For the text-containing cell, return its midpoint in [x, y] coordinate format. 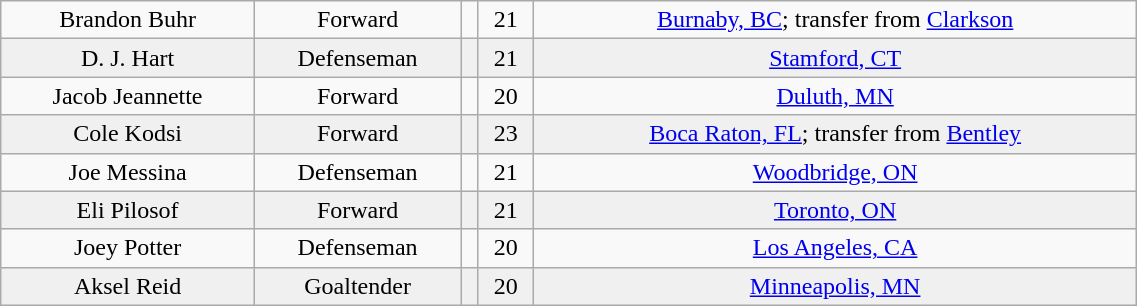
23 [506, 134]
Duluth, MN [834, 96]
Joey Potter [128, 248]
Boca Raton, FL; transfer from Bentley [834, 134]
Minneapolis, MN [834, 286]
Stamford, CT [834, 58]
Woodbridge, ON [834, 172]
Los Angeles, CA [834, 248]
Eli Pilosof [128, 210]
Toronto, ON [834, 210]
Jacob Jeannette [128, 96]
Cole Kodsi [128, 134]
D. J. Hart [128, 58]
Burnaby, BC; transfer from Clarkson [834, 20]
Brandon Buhr [128, 20]
Goaltender [357, 286]
Aksel Reid [128, 286]
Joe Messina [128, 172]
